Return the [x, y] coordinate for the center point of the cell that contains the specified text.  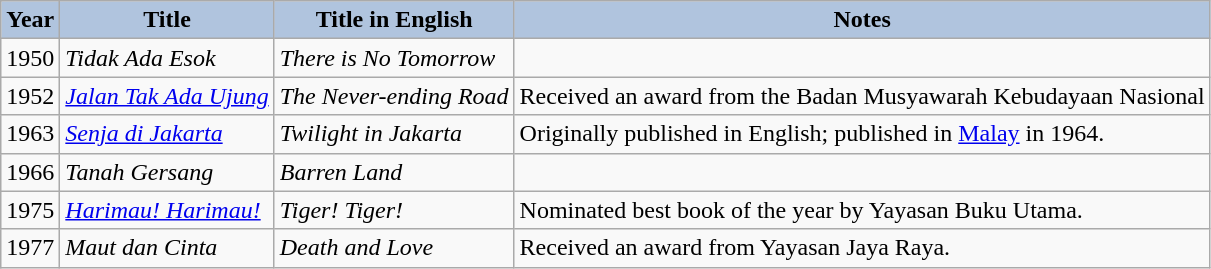
Barren Land [394, 172]
Title [167, 20]
1963 [30, 134]
Tidak Ada Esok [167, 58]
Received an award from Yayasan Jaya Raya. [862, 248]
Senja di Jakarta [167, 134]
The Never-ending Road [394, 96]
Title in English [394, 20]
Harimau! Harimau! [167, 210]
Received an award from the Badan Musyawarah Kebudayaan Nasional [862, 96]
1977 [30, 248]
1952 [30, 96]
1950 [30, 58]
Originally published in English; published in Malay in 1964. [862, 134]
Tanah Gersang [167, 172]
Notes [862, 20]
Twilight in Jakarta [394, 134]
Maut dan Cinta [167, 248]
Jalan Tak Ada Ujung [167, 96]
Death and Love [394, 248]
1966 [30, 172]
Tiger! Tiger! [394, 210]
There is No Tomorrow [394, 58]
1975 [30, 210]
Year [30, 20]
Nominated best book of the year by Yayasan Buku Utama. [862, 210]
